Capture the cell that displays the provided text and extract its [x, y] central coordinate. 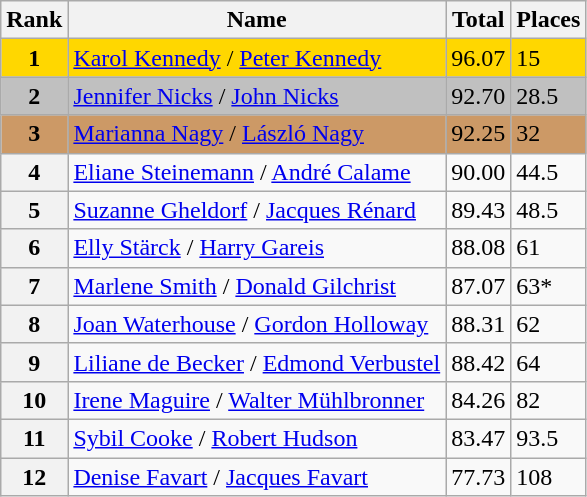
64 [548, 362]
6 [34, 248]
87.07 [478, 286]
Marlene Smith / Donald Gilchrist [257, 286]
Joan Waterhouse / Gordon Holloway [257, 324]
88.08 [478, 248]
Denise Favart / Jacques Favart [257, 477]
Karol Kennedy / Peter Kennedy [257, 58]
61 [548, 248]
7 [34, 286]
Marianna Nagy / László Nagy [257, 134]
15 [548, 58]
93.5 [548, 438]
3 [34, 134]
Eliane Steinemann / André Calame [257, 172]
84.26 [478, 400]
Rank [34, 20]
Sybil Cooke / Robert Hudson [257, 438]
88.42 [478, 362]
4 [34, 172]
108 [548, 477]
8 [34, 324]
92.25 [478, 134]
90.00 [478, 172]
77.73 [478, 477]
44.5 [548, 172]
32 [548, 134]
5 [34, 210]
Suzanne Gheldorf / Jacques Rénard [257, 210]
2 [34, 96]
48.5 [548, 210]
92.70 [478, 96]
Places [548, 20]
10 [34, 400]
63* [548, 286]
11 [34, 438]
96.07 [478, 58]
12 [34, 477]
89.43 [478, 210]
9 [34, 362]
Liliane de Becker / Edmond Verbustel [257, 362]
28.5 [548, 96]
83.47 [478, 438]
1 [34, 58]
Elly Stärck / Harry Gareis [257, 248]
Name [257, 20]
Irene Maguire / Walter Mühlbronner [257, 400]
88.31 [478, 324]
62 [548, 324]
Jennifer Nicks / John Nicks [257, 96]
82 [548, 400]
Total [478, 20]
